Scan for the cell matching the given text and deliver its [x, y] coordinate at center. 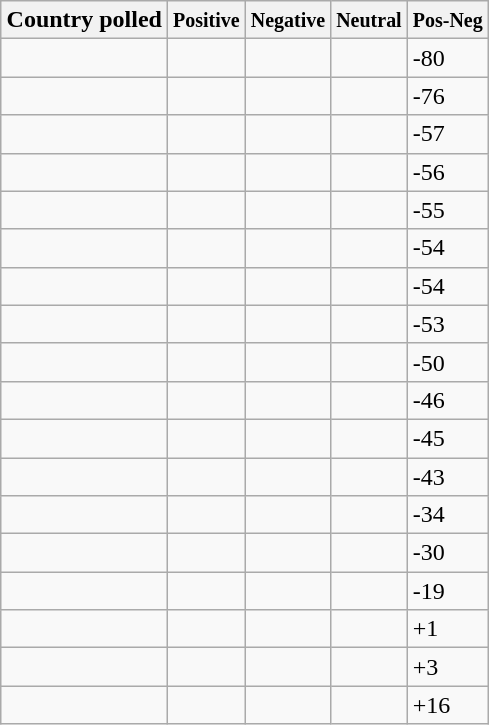
-55 [448, 210]
+16 [448, 705]
Negative [288, 20]
Positive [206, 20]
-34 [448, 515]
-57 [448, 134]
-53 [448, 324]
-80 [448, 58]
-43 [448, 477]
-50 [448, 362]
-46 [448, 400]
+3 [448, 667]
-45 [448, 438]
Pos-Neg [448, 20]
-76 [448, 96]
Neutral [370, 20]
-30 [448, 553]
-19 [448, 591]
Country polled [84, 20]
-56 [448, 172]
+1 [448, 629]
